Provide the [X, Y] coordinate of the cell's center where the given text is located.  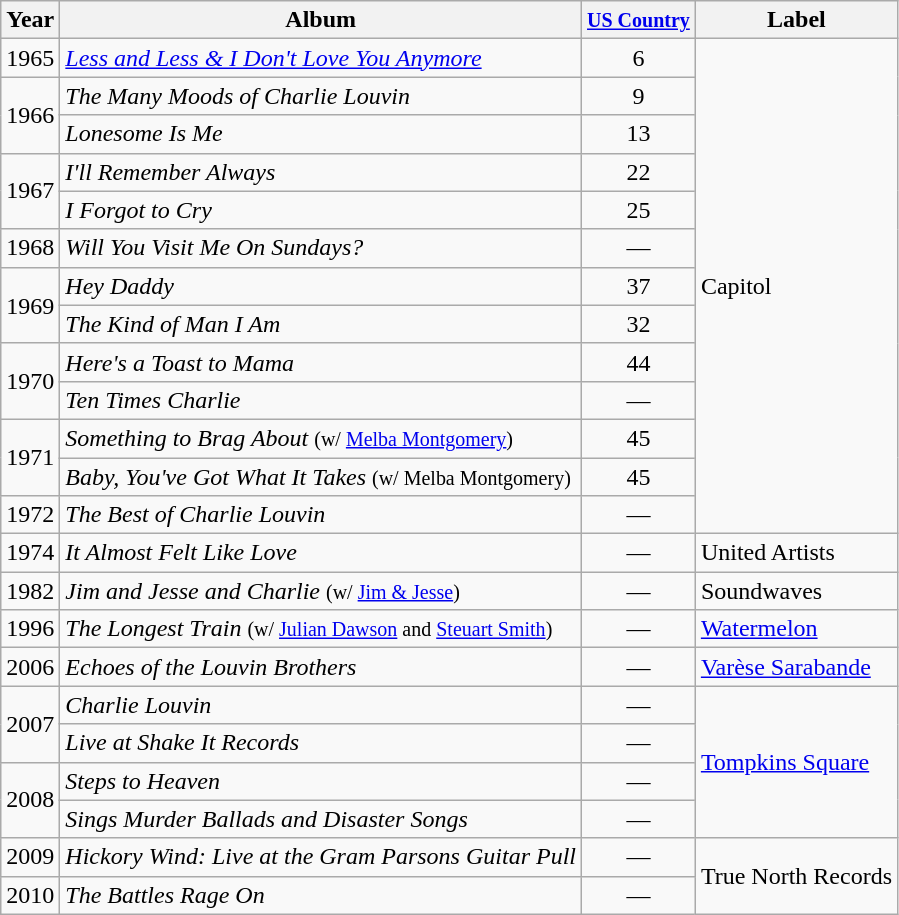
Steps to Heaven [321, 781]
It Almost Felt Like Love [321, 553]
Something to Brag About (w/ Melba Montgomery) [321, 438]
United Artists [796, 553]
37 [639, 286]
44 [639, 362]
The Many Moods of Charlie Louvin [321, 96]
The Battles Rage On [321, 895]
2008 [30, 800]
1971 [30, 457]
1967 [30, 191]
The Longest Train (w/ Julian Dawson and Steuart Smith) [321, 629]
True North Records [796, 876]
13 [639, 134]
1970 [30, 381]
Capitol [796, 286]
1965 [30, 58]
Will You Visit Me On Sundays? [321, 248]
The Kind of Man I Am [321, 324]
1982 [30, 591]
1968 [30, 248]
Live at Shake It Records [321, 743]
Year [30, 20]
Varèse Sarabande [796, 667]
Echoes of the Louvin Brothers [321, 667]
2007 [30, 724]
Hickory Wind: Live at the Gram Parsons Guitar Pull [321, 857]
Tompkins Square [796, 762]
Soundwaves [796, 591]
The Best of Charlie Louvin [321, 515]
1974 [30, 553]
Charlie Louvin [321, 705]
2009 [30, 857]
1972 [30, 515]
Ten Times Charlie [321, 400]
Baby, You've Got What It Takes (w/ Melba Montgomery) [321, 477]
2010 [30, 895]
Label [796, 20]
1966 [30, 115]
2006 [30, 667]
I'll Remember Always [321, 172]
Watermelon [796, 629]
6 [639, 58]
32 [639, 324]
1969 [30, 305]
9 [639, 96]
22 [639, 172]
25 [639, 210]
Album [321, 20]
1996 [30, 629]
Jim and Jesse and Charlie (w/ Jim & Jesse) [321, 591]
Sings Murder Ballads and Disaster Songs [321, 819]
I Forgot to Cry [321, 210]
US Country [639, 20]
Hey Daddy [321, 286]
Less and Less & I Don't Love You Anymore [321, 58]
Lonesome Is Me [321, 134]
Here's a Toast to Mama [321, 362]
